Capture the cell that displays the provided text and extract its [X, Y] central coordinate. 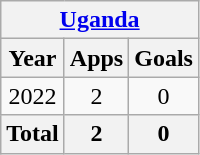
Goals [164, 58]
2022 [33, 96]
Uganda [100, 20]
Total [33, 134]
Year [33, 58]
Apps [96, 58]
